Return the [X, Y] coordinate for the center point of the cell that contains the specified text.  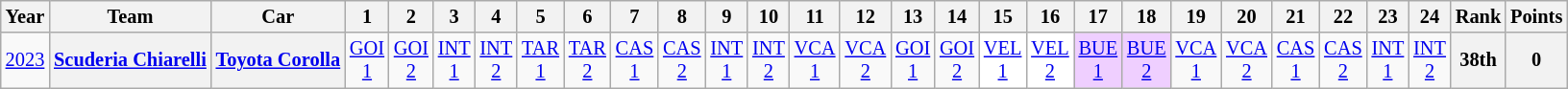
4 [496, 16]
BUE1 [1098, 60]
Rank [1478, 16]
14 [957, 16]
24 [1430, 16]
Points [1536, 16]
23 [1388, 16]
Team [130, 16]
8 [682, 16]
7 [634, 16]
22 [1343, 16]
12 [865, 16]
21 [1295, 16]
VEL2 [1049, 60]
0 [1536, 60]
Year [25, 16]
13 [913, 16]
19 [1195, 16]
Toyota Corolla [279, 60]
20 [1247, 16]
VEL1 [1003, 60]
Car [279, 16]
2023 [25, 60]
5 [540, 16]
Scuderia Chiarelli [130, 60]
15 [1003, 16]
TAR1 [540, 60]
9 [726, 16]
BUE2 [1146, 60]
17 [1098, 16]
2 [411, 16]
18 [1146, 16]
1 [367, 16]
6 [588, 16]
10 [769, 16]
16 [1049, 16]
TAR2 [588, 60]
11 [815, 16]
38th [1478, 60]
3 [454, 16]
